Locate the cell with the specified text and output its [x, y] center coordinate. 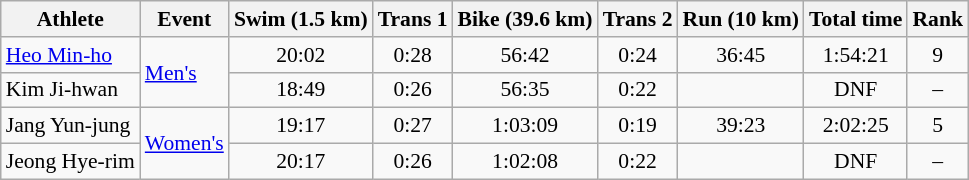
18:49 [301, 90]
20:02 [301, 55]
1:02:08 [526, 162]
Heo Min-ho [70, 55]
1:54:21 [856, 55]
Run (10 km) [741, 19]
Women's [184, 144]
Kim Ji-hwan [70, 90]
Athlete [70, 19]
0:27 [413, 126]
Trans 2 [638, 19]
Total time [856, 19]
Men's [184, 72]
19:17 [301, 126]
Jang Yun-jung [70, 126]
9 [938, 55]
Swim (1.5 km) [301, 19]
36:45 [741, 55]
2:02:25 [856, 126]
20:17 [301, 162]
0:19 [638, 126]
Trans 1 [413, 19]
Event [184, 19]
Bike (39.6 km) [526, 19]
Rank [938, 19]
56:42 [526, 55]
1:03:09 [526, 126]
5 [938, 126]
Jeong Hye-rim [70, 162]
0:28 [413, 55]
56:35 [526, 90]
39:23 [741, 126]
0:24 [638, 55]
